Return the [X, Y] coordinate for the center point of the cell that contains the specified text.  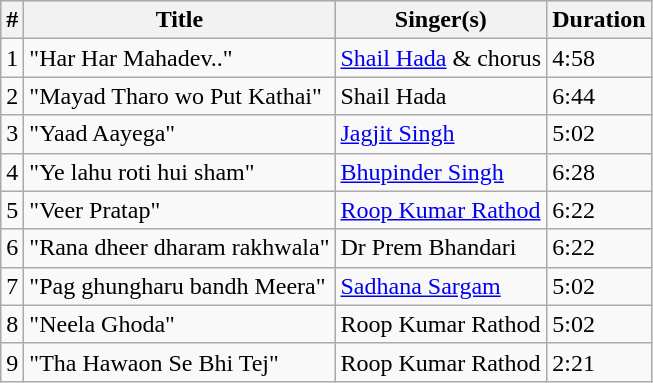
Title [180, 20]
"Rana dheer dharam rakhwala" [180, 248]
Singer(s) [441, 20]
"Tha Hawaon Se Bhi Tej" [180, 362]
"Mayad Tharo wo Put Kathai" [180, 96]
"Neela Ghoda" [180, 324]
6:44 [599, 96]
9 [12, 362]
4:58 [599, 58]
5 [12, 210]
Sadhana Sargam [441, 286]
"Ye lahu roti hui sham" [180, 172]
Bhupinder Singh [441, 172]
"Pag ghungharu bandh Meera" [180, 286]
7 [12, 286]
Shail Hada & chorus [441, 58]
Shail Hada [441, 96]
1 [12, 58]
2:21 [599, 362]
"Yaad Aayega" [180, 134]
6 [12, 248]
Dr Prem Bhandari [441, 248]
"Veer Pratap" [180, 210]
Jagjit Singh [441, 134]
6:28 [599, 172]
"Har Har Mahadev.." [180, 58]
# [12, 20]
4 [12, 172]
3 [12, 134]
Duration [599, 20]
2 [12, 96]
8 [12, 324]
